Return the [x, y] coordinate for the center point of the cell that contains the specified text.  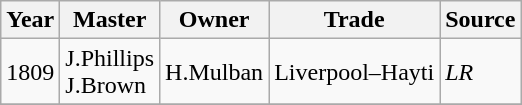
Liverpool–Hayti [354, 72]
Source [480, 20]
J.PhillipsJ.Brown [110, 72]
LR [480, 72]
Trade [354, 20]
Master [110, 20]
H.Mulban [214, 72]
1809 [30, 72]
Owner [214, 20]
Year [30, 20]
